Determine the [X, Y] coordinate at the center of the cell enclosing the given text.  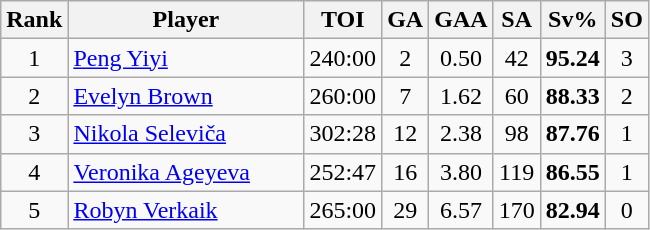
Evelyn Brown [186, 96]
252:47 [343, 172]
12 [406, 134]
5 [34, 210]
Peng Yiyi [186, 58]
Player [186, 20]
SO [626, 20]
4 [34, 172]
82.94 [572, 210]
98 [516, 134]
302:28 [343, 134]
0.50 [461, 58]
Robyn Verkaik [186, 210]
1.62 [461, 96]
Veronika Ageyeva [186, 172]
Rank [34, 20]
240:00 [343, 58]
170 [516, 210]
0 [626, 210]
2.38 [461, 134]
SA [516, 20]
16 [406, 172]
260:00 [343, 96]
Nikola Seleviča [186, 134]
7 [406, 96]
TOI [343, 20]
119 [516, 172]
86.55 [572, 172]
Sv% [572, 20]
265:00 [343, 210]
42 [516, 58]
GA [406, 20]
29 [406, 210]
3.80 [461, 172]
95.24 [572, 58]
GAA [461, 20]
6.57 [461, 210]
88.33 [572, 96]
87.76 [572, 134]
60 [516, 96]
